Locate the cell with the specified text and output its [X, Y] center coordinate. 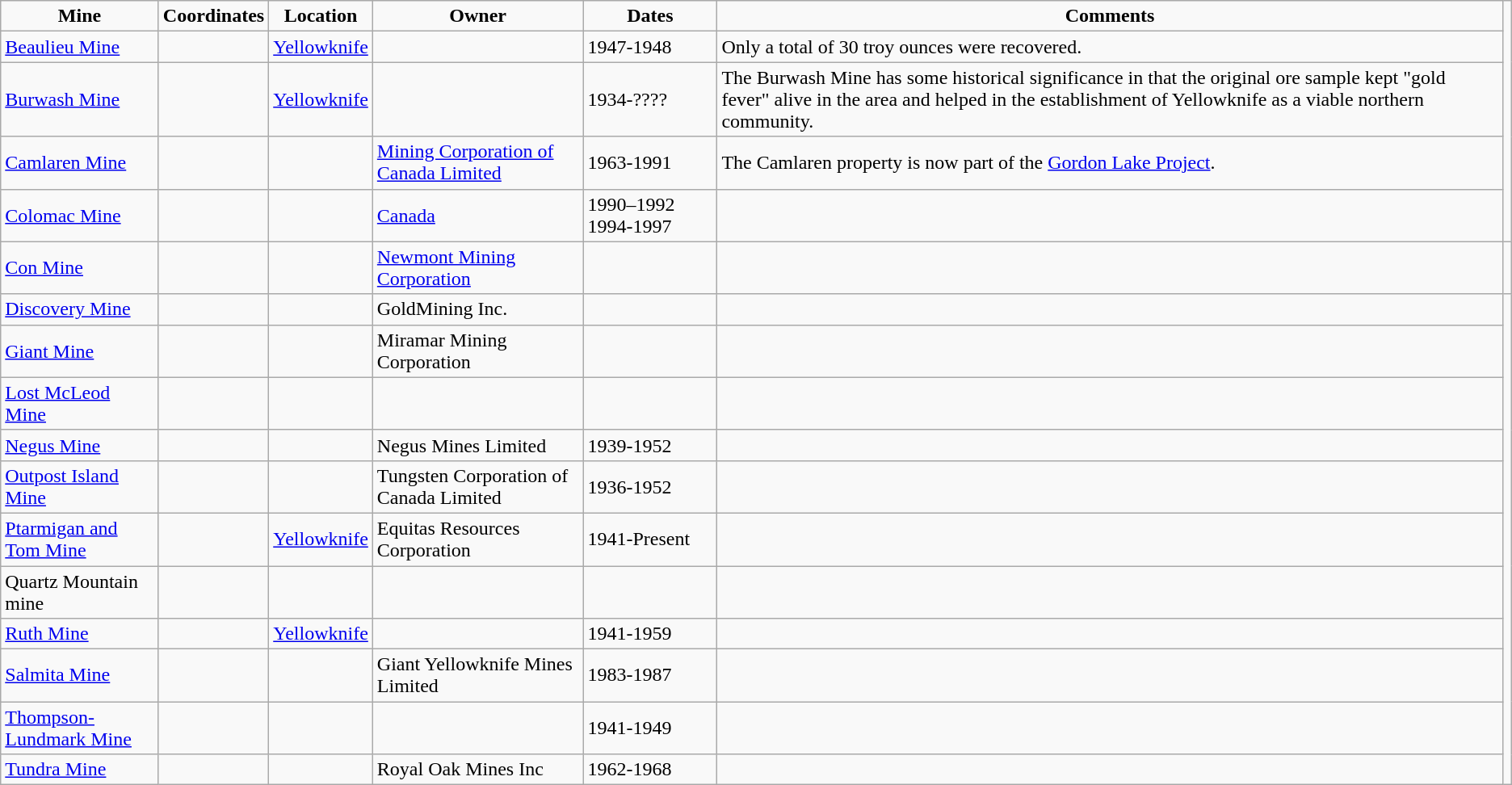
Camlaren Mine [80, 163]
Negus Mine [80, 445]
Miramar Mining Corporation [478, 351]
Mining Corporation of Canada Limited [478, 163]
1936-1952 [650, 486]
Colomac Mine [80, 215]
1941-1959 [650, 634]
Location [321, 16]
Salmita Mine [80, 675]
Con Mine [80, 268]
Coordinates [213, 16]
Ruth Mine [80, 634]
1983-1987 [650, 675]
Mine [80, 16]
Tungsten Corporation of Canada Limited [478, 486]
GoldMining Inc. [478, 309]
Quartz Mountain mine [80, 591]
Discovery Mine [80, 309]
Burwash Mine [80, 99]
Tundra Mine [80, 770]
Giant Yellowknife Mines Limited [478, 675]
1941-Present [650, 539]
Royal Oak Mines Inc [478, 770]
1962-1968 [650, 770]
Dates [650, 16]
Owner [478, 16]
Giant Mine [80, 351]
1934-???? [650, 99]
Lost McLeod Mine [80, 404]
Newmont Mining Corporation [478, 268]
Ptarmigan and Tom Mine [80, 539]
1947-1948 [650, 47]
Comments [1110, 16]
Outpost Island Mine [80, 486]
1939-1952 [650, 445]
Thompson-Lundmark Mine [80, 728]
Canada [478, 215]
1963-1991 [650, 163]
Only a total of 30 troy ounces were recovered. [1110, 47]
Beaulieu Mine [80, 47]
Equitas Resources Corporation [478, 539]
Negus Mines Limited [478, 445]
1990–1992 1994-1997 [650, 215]
1941-1949 [650, 728]
The Camlaren property is now part of the Gordon Lake Project. [1110, 163]
